Find where the given text appears and provide that cell's center as [X, Y] coordinate. 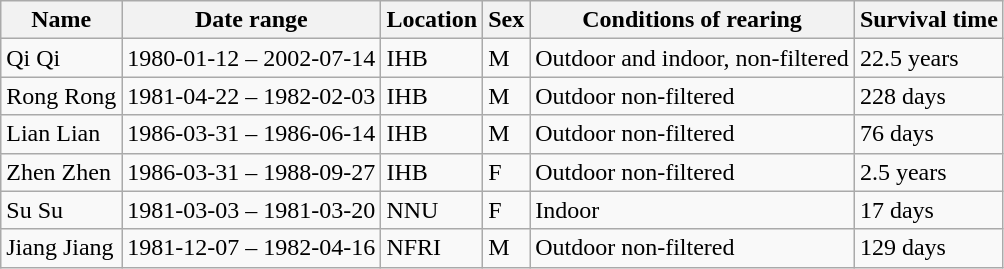
NNU [432, 210]
22.5 years [928, 58]
Outdoor and indoor, non-filtered [692, 58]
Sex [506, 20]
Jiang Jiang [62, 248]
Name [62, 20]
Su Su [62, 210]
17 days [928, 210]
2.5 years [928, 172]
Lian Lian [62, 134]
1980-01-12 – 2002-07-14 [252, 58]
1981-12-07 – 1982-04-16 [252, 248]
NFRI [432, 248]
76 days [928, 134]
1986-03-31 – 1988-09-27 [252, 172]
1981-04-22 – 1982-02-03 [252, 96]
Zhen Zhen [62, 172]
Survival time [928, 20]
Conditions of rearing [692, 20]
Qi Qi [62, 58]
Indoor [692, 210]
1981-03-03 – 1981-03-20 [252, 210]
1986-03-31 – 1986-06-14 [252, 134]
228 days [928, 96]
Date range [252, 20]
Location [432, 20]
Rong Rong [62, 96]
129 days [928, 248]
